Find where the given text appears and provide that cell's center as [X, Y] coordinate. 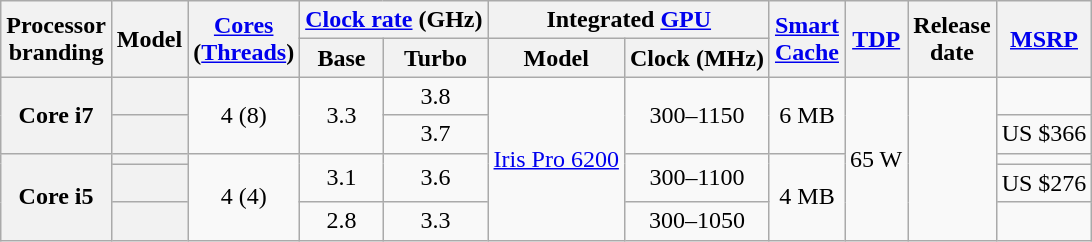
Turbo [436, 58]
65 W [876, 158]
US $276 [1044, 183]
TDP [876, 39]
US $366 [1044, 134]
3.6 [436, 178]
3.7 [436, 134]
Integrated GPU [628, 20]
Releasedate [952, 39]
4 (4) [244, 196]
3.8 [436, 96]
4 MB [806, 196]
Clock rate (GHz) [394, 20]
300–1050 [696, 221]
MSRP [1044, 39]
Iris Pro 6200 [556, 158]
300–1150 [696, 115]
Clock (MHz) [696, 58]
3.1 [342, 178]
2.8 [342, 221]
Base [342, 58]
SmartCache [806, 39]
300–1100 [696, 178]
Cores(Threads) [244, 39]
Core i7 [56, 115]
Core i5 [56, 196]
Processorbranding [56, 39]
4 (8) [244, 115]
6 MB [806, 115]
